Determine the (X, Y) coordinate at the center of the cell enclosing the given text.  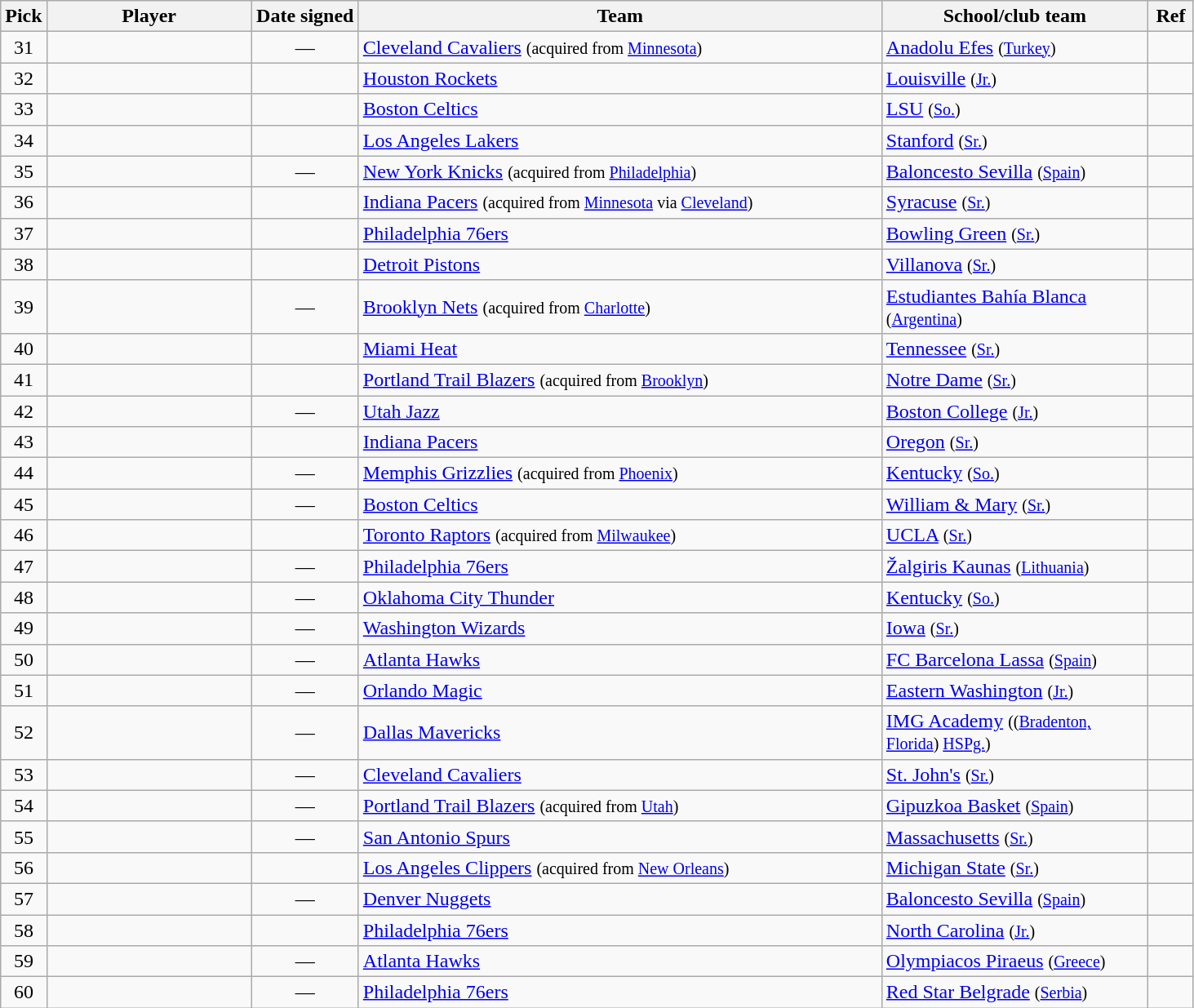
Gipuzkoa Basket (Spain) (1014, 806)
53 (24, 775)
54 (24, 806)
Utah Jazz (620, 411)
41 (24, 380)
North Carolina (Jr.) (1014, 930)
40 (24, 349)
Miami Heat (620, 349)
32 (24, 78)
39 (24, 307)
Portland Trail Blazers (acquired from Utah) (620, 806)
59 (24, 961)
Estudiantes Bahía Blanca (Argentina) (1014, 307)
St. John's (Sr.) (1014, 775)
Portland Trail Blazers (acquired from Brooklyn) (620, 380)
35 (24, 171)
William & Mary (Sr.) (1014, 504)
San Antonio Spurs (620, 837)
55 (24, 837)
Brooklyn Nets (acquired from Charlotte) (620, 307)
44 (24, 473)
Notre Dame (Sr.) (1014, 380)
51 (24, 691)
Oklahoma City Thunder (620, 597)
Toronto Raptors (acquired from Milwaukee) (620, 535)
58 (24, 930)
Ref (1170, 16)
Cleveland Cavaliers (620, 775)
45 (24, 504)
Syracuse (Sr.) (1014, 202)
Michigan State (Sr.) (1014, 868)
31 (24, 47)
Olympiacos Piraeus (Greece) (1014, 961)
Anadolu Efes (Turkey) (1014, 47)
Team (620, 16)
47 (24, 566)
Orlando Magic (620, 691)
57 (24, 899)
Player (149, 16)
Louisville (Jr.) (1014, 78)
UCLA (Sr.) (1014, 535)
Detroit Pistons (620, 264)
Date signed (305, 16)
Memphis Grizzlies (acquired from Phoenix) (620, 473)
Red Star Belgrade (Serbia) (1014, 992)
Stanford (Sr.) (1014, 140)
43 (24, 442)
LSU (So.) (1014, 109)
Bowling Green (Sr.) (1014, 233)
Los Angeles Clippers (acquired from New Orleans) (620, 868)
Massachusetts (Sr.) (1014, 837)
37 (24, 233)
Oregon (Sr.) (1014, 442)
IMG Academy ((Bradenton, Florida) HSPg.) (1014, 733)
34 (24, 140)
Washington Wizards (620, 628)
60 (24, 992)
Iowa (Sr.) (1014, 628)
36 (24, 202)
49 (24, 628)
46 (24, 535)
School/club team (1014, 16)
33 (24, 109)
Pick (24, 16)
Villanova (Sr.) (1014, 264)
Denver Nuggets (620, 899)
FC Barcelona Lassa (Spain) (1014, 659)
Eastern Washington (Jr.) (1014, 691)
Dallas Mavericks (620, 733)
Tennessee (Sr.) (1014, 349)
38 (24, 264)
50 (24, 659)
Žalgiris Kaunas (Lithuania) (1014, 566)
Boston College (Jr.) (1014, 411)
Indiana Pacers (acquired from Minnesota via Cleveland) (620, 202)
56 (24, 868)
Cleveland Cavaliers (acquired from Minnesota) (620, 47)
Houston Rockets (620, 78)
52 (24, 733)
Indiana Pacers (620, 442)
Los Angeles Lakers (620, 140)
New York Knicks (acquired from Philadelphia) (620, 171)
48 (24, 597)
42 (24, 411)
